Extract the (X, Y) coordinate from the center of the cell holding the provided text.  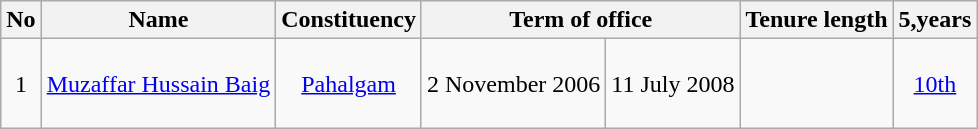
Constituency (349, 20)
2 November 2006 (513, 84)
Pahalgam (349, 84)
Term of office (580, 20)
10th (935, 84)
Tenure length (816, 20)
No (21, 20)
Name (158, 20)
11 July 2008 (673, 84)
1 (21, 84)
Muzaffar Hussain Baig (158, 84)
5,years (935, 20)
